Detect which cell encompasses the target text, then output its (X, Y) center coordinate. 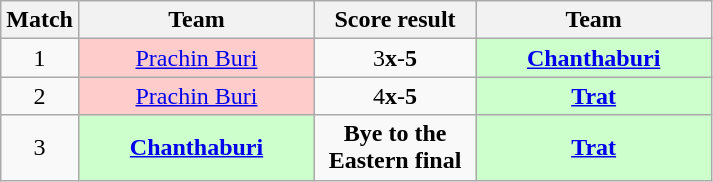
4x-5 (396, 96)
Score result (396, 20)
2 (40, 96)
1 (40, 58)
3 (40, 148)
Bye to the Eastern final (396, 148)
3x-5 (396, 58)
Match (40, 20)
